Return (x, y) of the center of cell containing provided text 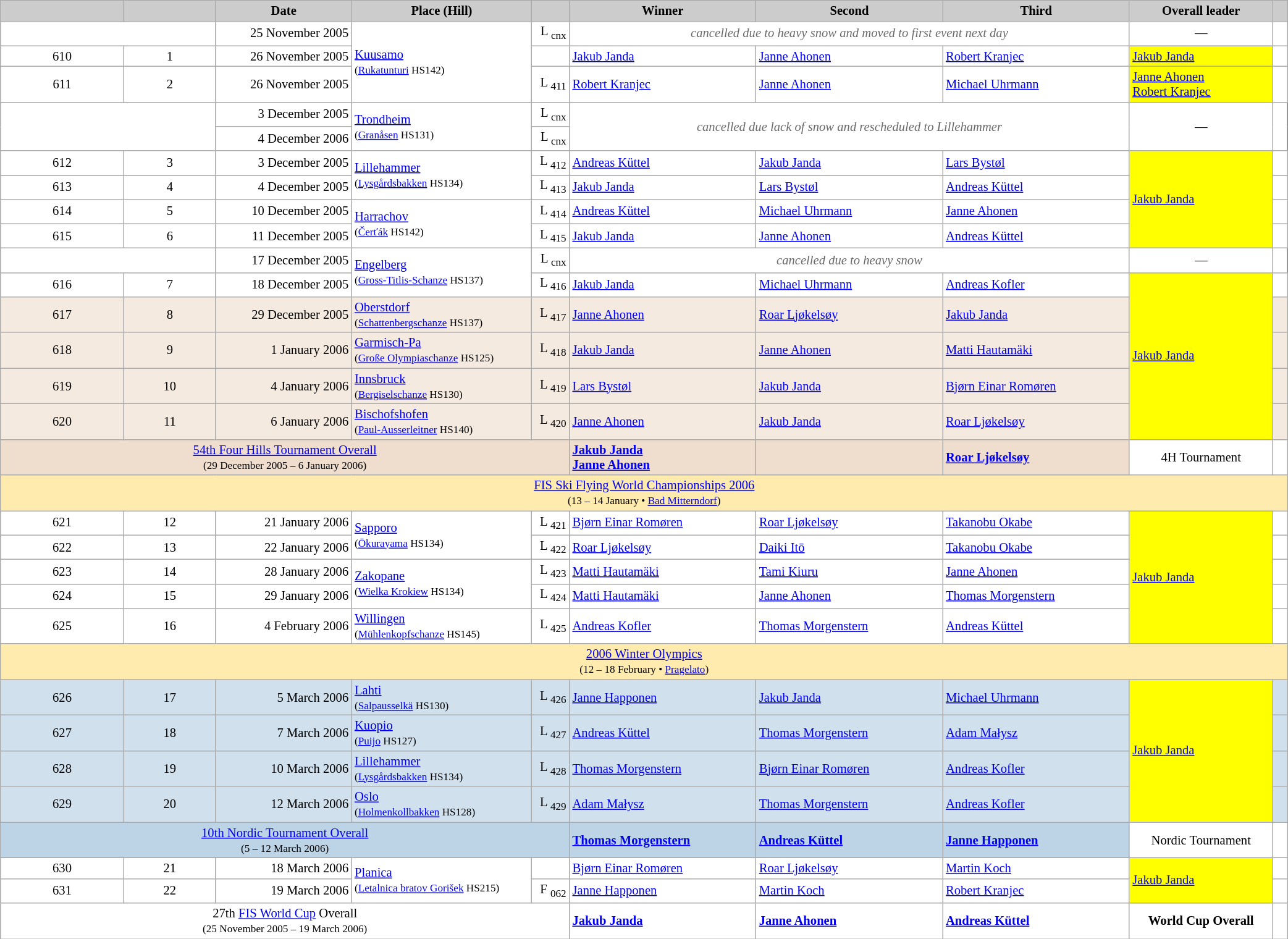
613 (62, 187)
4 January 2006 (284, 386)
2006 Winter Olympics(12 – 18 February • Pragelato) (644, 662)
Kuopio(Puijo HS127) (442, 733)
cancelled due to heavy snow and moved to first event next day (850, 33)
Date (284, 11)
7 (169, 284)
L 429 (551, 804)
625 (62, 626)
L 427 (551, 733)
L 417 (551, 314)
626 (62, 697)
Planica(Letalnica bratov Gorišek HS215) (442, 880)
1 (169, 56)
L 411 (551, 84)
4 December 2005 (284, 187)
10 March 2006 (284, 768)
620 (62, 421)
10 December 2005 (284, 211)
3 (169, 163)
22 (169, 891)
L 428 (551, 768)
6 January 2006 (284, 421)
L 418 (551, 350)
29 December 2005 (284, 314)
630 (62, 868)
L 416 (551, 284)
21 January 2006 (284, 523)
623 (62, 571)
629 (62, 804)
4 December 2006 (284, 138)
Zakopane(Wielka Krokiew HS134) (442, 583)
Janne Ahonen Robert Kranjec (1201, 84)
7 March 2006 (284, 733)
631 (62, 891)
L 412 (551, 163)
28 January 2006 (284, 571)
Oberstdorf(Schattenbergschanze HS137) (442, 314)
10 (169, 386)
19 March 2006 (284, 891)
Engelberg(Gross-Titlis-Schanze HS137) (442, 272)
L 425 (551, 626)
54th Four Hills Tournament Overall(29 December 2005 – 6 January 2006) (285, 457)
4 February 2006 (284, 626)
Bischofshofen(Paul-Ausserleitner HS140) (442, 421)
World Cup Overall (1201, 921)
18 (169, 733)
5 March 2006 (284, 697)
18 December 2005 (284, 284)
Second (849, 11)
Nordic Tournament (1201, 840)
4 (169, 187)
Third (1036, 11)
L 424 (551, 596)
619 (62, 386)
FIS Ski Flying World Championships 2006(13 – 14 January • Bad Mitterndorf) (644, 493)
Garmisch-Pa(Große Olympiaschanze HS125) (442, 350)
8 (169, 314)
Willingen(Mühlenkopfschanze HS145) (442, 626)
13 (169, 547)
622 (62, 547)
Lahti(Salpausselkä HS130) (442, 697)
Place (Hill) (442, 11)
cancelled due to heavy snow (850, 259)
621 (62, 523)
Trondheim(Granåsen HS131) (442, 126)
12 March 2006 (284, 804)
Jakub Janda Janne Ahonen (663, 457)
16 (169, 626)
11 December 2005 (284, 236)
L 423 (551, 571)
L 415 (551, 236)
612 (62, 163)
628 (62, 768)
Kuusamo(Rukatunturi HS142) (442, 62)
cancelled due lack of snow and rescheduled to Lillehammer (850, 126)
Tami Kiuru (849, 571)
615 (62, 236)
1 January 2006 (284, 350)
624 (62, 596)
611 (62, 84)
Daiki Itō (849, 547)
610 (62, 56)
15 (169, 596)
9 (169, 350)
L 420 (551, 421)
Harrachov(Čerťák HS142) (442, 224)
Innsbruck(Bergiselschanze HS130) (442, 386)
18 March 2006 (284, 868)
614 (62, 211)
Overall leader (1201, 11)
616 (62, 284)
5 (169, 211)
L 426 (551, 697)
11 (169, 421)
2 (169, 84)
L 422 (551, 547)
25 November 2005 (284, 33)
627 (62, 733)
6 (169, 236)
17 December 2005 (284, 259)
L 413 (551, 187)
29 January 2006 (284, 596)
Oslo(Holmenkollbakken HS128) (442, 804)
L 421 (551, 523)
617 (62, 314)
618 (62, 350)
27th FIS World Cup Overall(25 November 2005 – 19 March 2006) (285, 921)
F 062 (551, 891)
L 419 (551, 386)
20 (169, 804)
10th Nordic Tournament Overall(5 – 12 March 2006) (285, 840)
17 (169, 697)
12 (169, 523)
4H Tournament (1201, 457)
L 414 (551, 211)
14 (169, 571)
22 January 2006 (284, 547)
19 (169, 768)
21 (169, 868)
Sapporo(Ōkurayama HS134) (442, 535)
Winner (663, 11)
